Return the (X, Y) coordinate for the center point of the cell that contains the specified text.  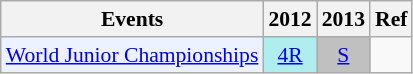
Ref (391, 19)
4R (290, 55)
2013 (344, 19)
World Junior Championships (132, 55)
S (344, 55)
2012 (290, 19)
Events (132, 19)
